Capture the cell that displays the provided text and extract its [x, y] central coordinate. 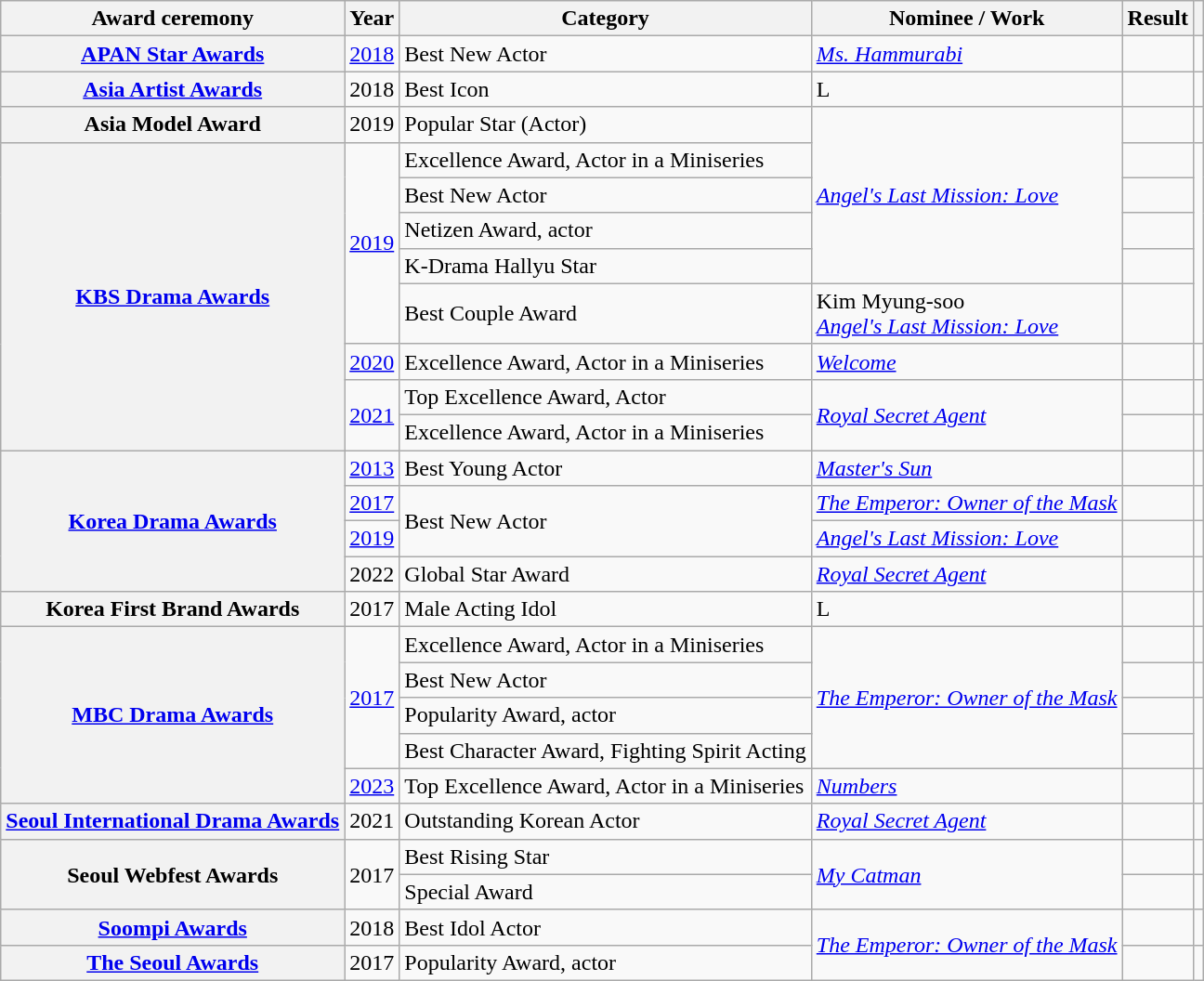
Welcome [966, 361]
2023 [372, 786]
Outstanding Korean Actor [606, 821]
Korea First Brand Awards [173, 609]
K-Drama Hallyu Star [606, 266]
Best Rising Star [606, 857]
Ms. Hammurabi [966, 54]
2022 [372, 574]
Result [1158, 19]
APAN Star Awards [173, 54]
MBC Drama Awards [173, 715]
Korea Drama Awards [173, 520]
The Seoul Awards [173, 962]
Top Excellence Award, Actor [606, 397]
Asia Artist Awards [173, 89]
My Catman [966, 874]
Best Idol Actor [606, 927]
Top Excellence Award, Actor in a Miniseries [606, 786]
Best Young Actor [606, 467]
Best Couple Award [606, 314]
Popular Star (Actor) [606, 124]
2013 [372, 467]
2020 [372, 361]
Special Award [606, 892]
Year [372, 19]
Award ceremony [173, 19]
Soompi Awards [173, 927]
Male Acting Idol [606, 609]
Best Icon [606, 89]
Kim Myung-soo Angel's Last Mission: Love [966, 314]
Nominee / Work [966, 19]
Best Character Award, Fighting Spirit Acting [606, 751]
Seoul International Drama Awards [173, 821]
Numbers [966, 786]
Category [606, 19]
KBS Drama Awards [173, 296]
Master's Sun [966, 467]
Asia Model Award [173, 124]
Netizen Award, actor [606, 230]
Global Star Award [606, 574]
Seoul Webfest Awards [173, 874]
